Output the (X, Y) coordinate of the center of the cell containing the given text.  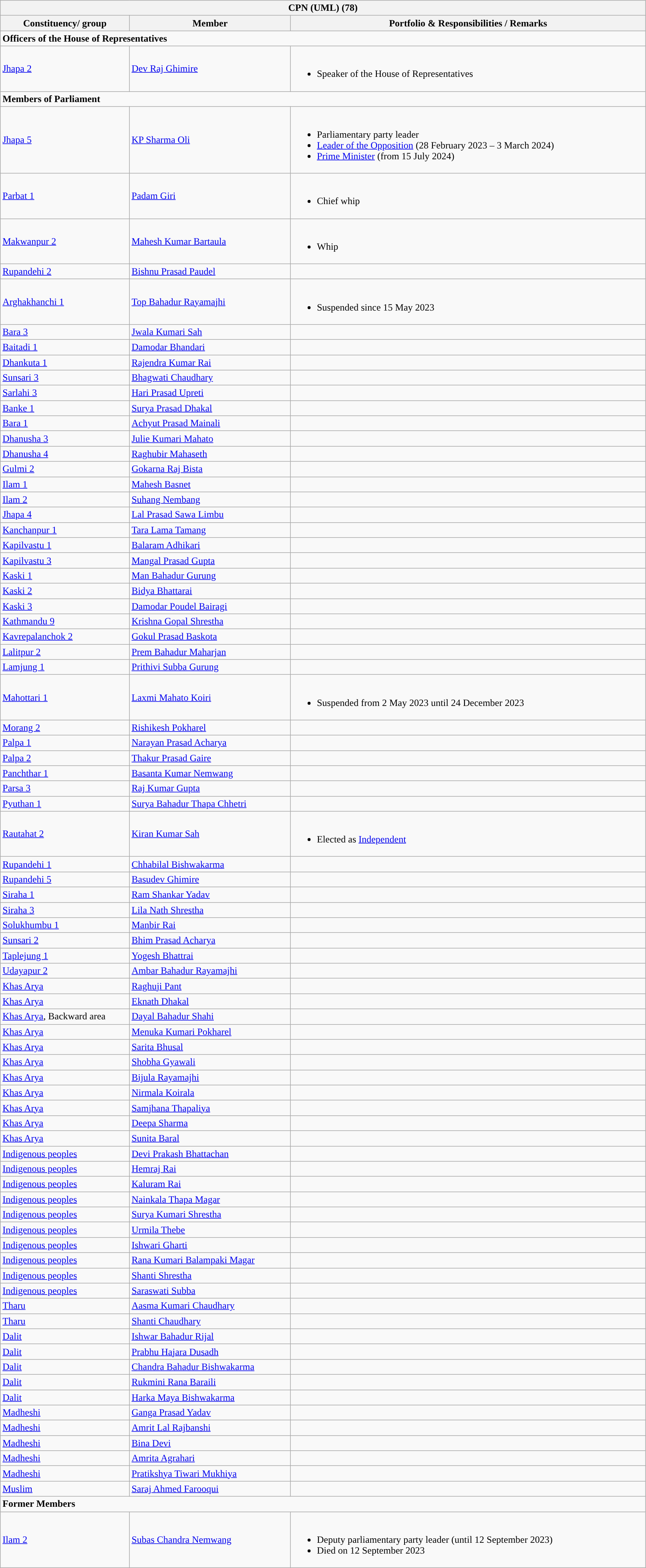
Siraha 1 (65, 894)
Rautahat 2 (65, 834)
Top Bahadur Rayamajhi (210, 302)
Former Members (323, 1504)
Damodar Bhandari (210, 347)
Prem Bahadur Maharjan (210, 652)
Kapilvastu 3 (65, 560)
Parliamentary party leaderLeader of the Opposition (28 February 2023 – 3 March 2024)Prime Minister (from 15 July 2024) (468, 140)
Bhim Prasad Acharya (210, 940)
Members of Parliament (323, 99)
Ishwari Gharti (210, 1245)
Shanti Chaudhary (210, 1321)
Gulmi 2 (65, 469)
Rajendra Kumar Rai (210, 362)
Kaski 3 (65, 606)
Man Bahadur Gurung (210, 575)
Shobha Gyawali (210, 1062)
Achyut Prasad Mainali (210, 423)
Kanchanpur 1 (65, 530)
Bidya Bhattarai (210, 591)
Ram Shankar Yadav (210, 894)
Constituency/ group (65, 23)
Officers of the House of Representatives (323, 38)
Makwanpur 2 (65, 241)
Subas Chandra Nemwang (210, 1540)
Whip (468, 241)
Eknath Dhakal (210, 1001)
Nirmala Koirala (210, 1093)
Raghubir Mahaseth (210, 454)
Palpa 2 (65, 758)
Sunsari 2 (65, 940)
Bara 1 (65, 423)
Amrit Lal Rajbanshi (210, 1428)
Pyuthan 1 (65, 804)
Surya Prasad Dhakal (210, 408)
Kavrepalanchok 2 (65, 637)
Ambar Bahadur Rayamajhi (210, 971)
Urmila Thebe (210, 1230)
Muslim (65, 1489)
Basudev Ghimire (210, 879)
Menuka Kumari Pokharel (210, 1032)
Panchthar 1 (65, 773)
Chhabilal Bishwakarma (210, 864)
KP Sharma Oli (210, 140)
Julie Kumari Mahato (210, 439)
Sunita Baral (210, 1138)
Kathmandu 9 (65, 622)
Arghakhanchi 1 (65, 302)
Rishikesh Pokharel (210, 728)
Jhapa 2 (65, 69)
Rana Kumari Balampaki Magar (210, 1260)
Khas Arya, Backward area (65, 1017)
Raghuji Pant (210, 986)
Parbat 1 (65, 196)
Nainkala Thapa Magar (210, 1199)
Balaram Adhikari (210, 545)
Gokarna Raj Bista (210, 469)
Padam Giri (210, 196)
Sarita Bhusal (210, 1047)
Surya Kumari Shrestha (210, 1215)
Lalitpur 2 (65, 652)
Chandra Bahadur Bishwakarma (210, 1367)
Manbir Rai (210, 925)
Morang 2 (65, 728)
Banke 1 (65, 408)
Thakur Prasad Gaire (210, 758)
Solukhumbu 1 (65, 925)
Bishnu Prasad Paudel (210, 271)
Saraj Ahmed Farooqui (210, 1489)
Krishna Gopal Shrestha (210, 622)
Mahesh Kumar Bartaula (210, 241)
Yogesh Bhattrai (210, 956)
Baitadi 1 (65, 347)
Suhang Nembang (210, 499)
Jhapa 5 (65, 140)
Deputy parliamentary party leader (until 12 September 2023)Died on 12 September 2023 (468, 1540)
Mangal Prasad Gupta (210, 560)
Sunsari 3 (65, 378)
Kaski 2 (65, 591)
Bijula Rayamajhi (210, 1077)
Suspended since 15 May 2023 (468, 302)
Elected as Independent (468, 834)
Udayapur 2 (65, 971)
Damodar Poudel Bairagi (210, 606)
Dhanusha 3 (65, 439)
Tara Lama Tamang (210, 530)
Palpa 1 (65, 743)
Taplejung 1 (65, 956)
Dhanusha 4 (65, 454)
Laxmi Mahato Koiri (210, 697)
Lamjung 1 (65, 667)
Bara 3 (65, 332)
Bina Devi (210, 1443)
Saraswati Subba (210, 1291)
Raj Kumar Gupta (210, 788)
Hemraj Rai (210, 1169)
Harka Maya Bishwakarma (210, 1397)
Kiran Kumar Sah (210, 834)
Bhagwati Chaudhary (210, 378)
Lal Prasad Sawa Limbu (210, 515)
Shanti Shrestha (210, 1275)
Rupandehi 5 (65, 879)
Surya Bahadur Thapa Chhetri (210, 804)
Aasma Kumari Chaudhary (210, 1306)
Dev Raj Ghimire (210, 69)
Jhapa 4 (65, 515)
Lila Nath Shrestha (210, 910)
Mahesh Basnet (210, 484)
Siraha 3 (65, 910)
Hari Prasad Upreti (210, 393)
Deepa Sharma (210, 1123)
Parsa 3 (65, 788)
Speaker of the House of Representatives (468, 69)
Jwala Kumari Sah (210, 332)
Member (210, 23)
Dayal Bahadur Shahi (210, 1017)
Sarlahi 3 (65, 393)
Basanta Kumar Nemwang (210, 773)
Rupandehi 2 (65, 271)
Amrita Agrahari (210, 1458)
Gokul Prasad Baskota (210, 637)
Ganga Prasad Yadav (210, 1413)
Ishwar Bahadur Rijal (210, 1336)
CPN (UML) (78) (323, 8)
Kaluram Rai (210, 1184)
Prithivi Subba Gurung (210, 667)
Mahottari 1 (65, 697)
Kapilvastu 1 (65, 545)
Portfolio & Responsibilities / Remarks (468, 23)
Pratikshya Tiwari Mukhiya (210, 1474)
Samjhana Thapaliya (210, 1108)
Suspended from 2 May 2023 until 24 December 2023 (468, 697)
Ilam 1 (65, 484)
Narayan Prasad Acharya (210, 743)
Prabhu Hajara Dusadh (210, 1351)
Rukmini Rana Baraili (210, 1382)
Rupandehi 1 (65, 864)
Dhankuta 1 (65, 362)
Kaski 1 (65, 575)
Devi Prakash Bhattachan (210, 1154)
Chief whip (468, 196)
